From the cell containing the given text, extract its center point as (X, Y) coordinate. 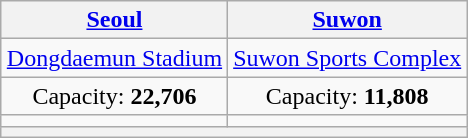
Capacity: 11,808 (348, 96)
Capacity: 22,706 (114, 96)
Suwon (348, 20)
Suwon Sports Complex (348, 58)
Dongdaemun Stadium (114, 58)
Seoul (114, 20)
